Pinpoint the cell where the given text exists, returning its [x, y] midpoint coordinate. 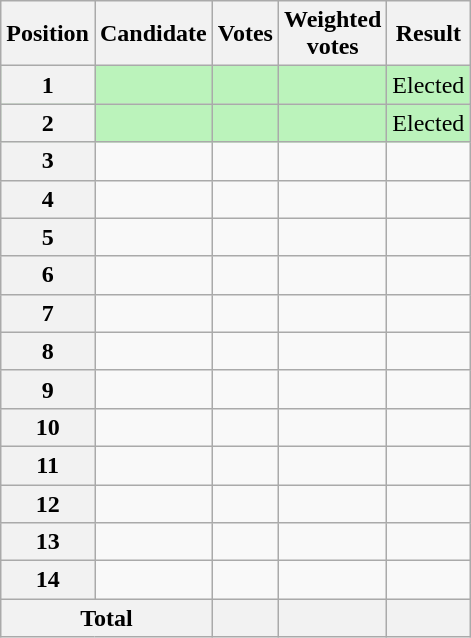
11 [48, 465]
Votes [245, 34]
14 [48, 580]
8 [48, 351]
2 [48, 123]
4 [48, 199]
13 [48, 542]
9 [48, 389]
Weightedvotes [332, 34]
Position [48, 34]
5 [48, 237]
Candidate [153, 34]
12 [48, 503]
3 [48, 161]
Result [428, 34]
1 [48, 85]
7 [48, 313]
Total [107, 618]
6 [48, 275]
10 [48, 427]
